Detect which cell encompasses the target text, then output its [X, Y] center coordinate. 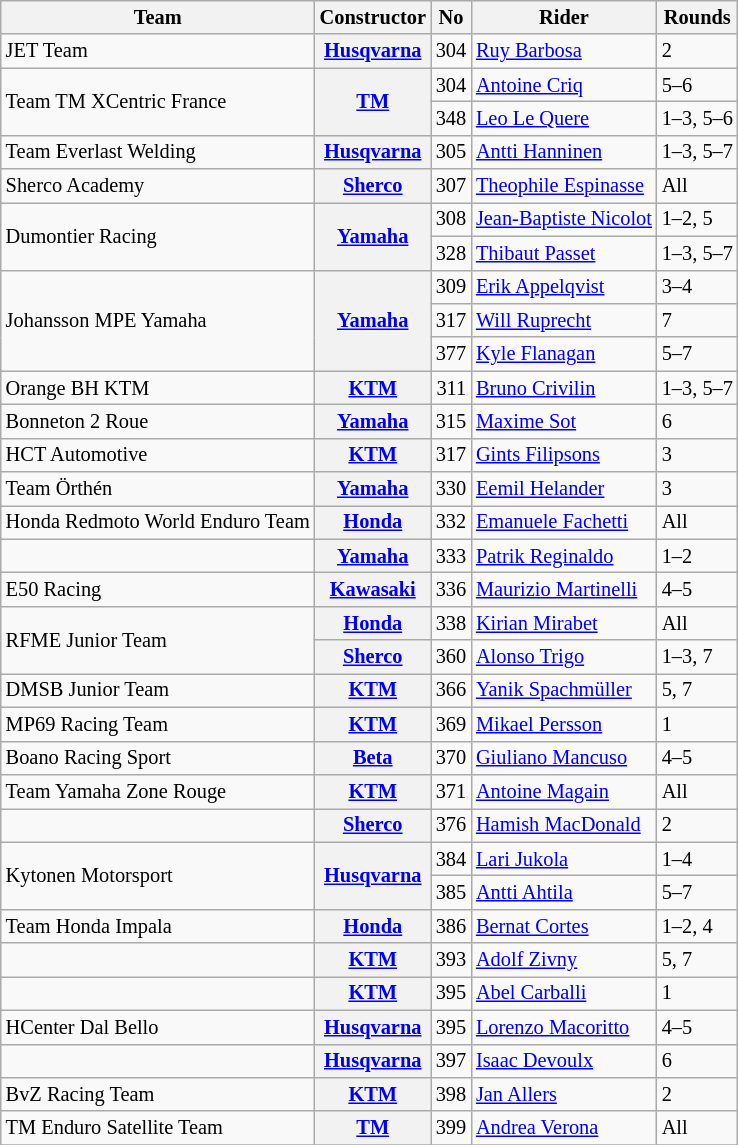
Bruno Crivilin [564, 388]
Dumontier Racing [158, 236]
328 [451, 253]
5–6 [698, 85]
330 [451, 489]
Adolf Zivny [564, 960]
Antoine Magain [564, 791]
Isaac Devoulx [564, 1061]
311 [451, 388]
1–3, 5–6 [698, 118]
Beta [373, 758]
Eemil Helander [564, 489]
Rounds [698, 17]
Jean-Baptiste Nicolot [564, 219]
398 [451, 1094]
385 [451, 892]
Team Everlast Welding [158, 152]
Lari Jukola [564, 859]
Patrik Reginaldo [564, 556]
Antti Ahtila [564, 892]
Constructor [373, 17]
Alonso Trigo [564, 657]
Antti Hanninen [564, 152]
Yanik Spachmüller [564, 690]
HCenter Dal Bello [158, 1027]
Sherco Academy [158, 186]
Kawasaki [373, 589]
Hamish MacDonald [564, 825]
399 [451, 1128]
1–2 [698, 556]
338 [451, 623]
E50 Racing [158, 589]
370 [451, 758]
1–2, 5 [698, 219]
Boano Racing Sport [158, 758]
Kirian Mirabet [564, 623]
TM Enduro Satellite Team [158, 1128]
307 [451, 186]
Maxime Sot [564, 421]
Honda Redmoto World Enduro Team [158, 522]
Will Ruprecht [564, 320]
305 [451, 152]
Team Honda Impala [158, 926]
315 [451, 421]
Team [158, 17]
MP69 Racing Team [158, 724]
348 [451, 118]
RFME Junior Team [158, 640]
Theophile Espinasse [564, 186]
366 [451, 690]
1–4 [698, 859]
Kyle Flanagan [564, 354]
336 [451, 589]
Gints Filipsons [564, 455]
Andrea Verona [564, 1128]
Ruy Barbosa [564, 51]
DMSB Junior Team [158, 690]
Johansson MPE Yamaha [158, 320]
Abel Carballi [564, 993]
309 [451, 287]
1–3, 7 [698, 657]
360 [451, 657]
308 [451, 219]
371 [451, 791]
Team Örthén [158, 489]
No [451, 17]
Erik Appelqvist [564, 287]
Orange BH KTM [158, 388]
Thibaut Passet [564, 253]
384 [451, 859]
Bonneton 2 Roue [158, 421]
386 [451, 926]
397 [451, 1061]
Kytonen Motorsport [158, 876]
Emanuele Fachetti [564, 522]
7 [698, 320]
1–2, 4 [698, 926]
333 [451, 556]
Maurizio Martinelli [564, 589]
376 [451, 825]
BvZ Racing Team [158, 1094]
JET Team [158, 51]
Team TM XCentric France [158, 102]
HCT Automotive [158, 455]
377 [451, 354]
Bernat Cortes [564, 926]
332 [451, 522]
369 [451, 724]
Mikael Persson [564, 724]
Jan Allers [564, 1094]
Team Yamaha Zone Rouge [158, 791]
Antoine Criq [564, 85]
Rider [564, 17]
Leo Le Quere [564, 118]
Giuliano Mancuso [564, 758]
393 [451, 960]
Lorenzo Macoritto [564, 1027]
3–4 [698, 287]
